Capture the cell that displays the provided text and extract its [x, y] central coordinate. 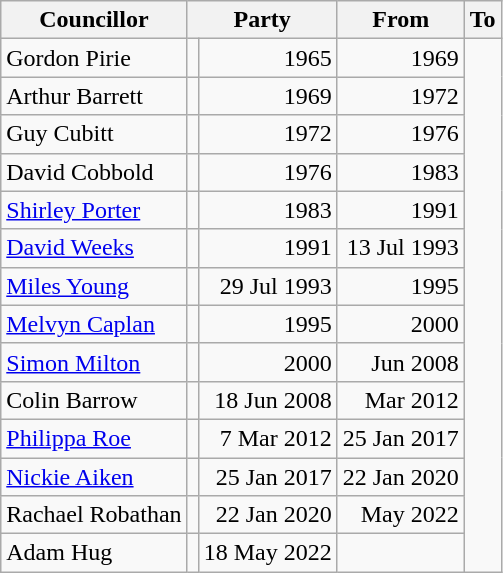
From [400, 20]
18 May 2022 [268, 553]
Adam Hug [94, 553]
Mar 2012 [400, 400]
Jun 2008 [400, 362]
Melvyn Caplan [94, 324]
Nickie Aiken [94, 477]
Gordon Pirie [94, 58]
Simon Milton [94, 362]
Colin Barrow [94, 400]
7 Mar 2012 [268, 438]
David Weeks [94, 248]
13 Jul 1993 [400, 248]
Councillor [94, 20]
Guy Cubitt [94, 134]
18 Jun 2008 [268, 400]
29 Jul 1993 [268, 286]
Shirley Porter [94, 210]
Rachael Robathan [94, 515]
May 2022 [400, 515]
David Cobbold [94, 172]
To [482, 20]
Arthur Barrett [94, 96]
Miles Young [94, 286]
1965 [268, 58]
Party [262, 20]
Philippa Roe [94, 438]
